Detect which cell encompasses the target text, then output its (X, Y) center coordinate. 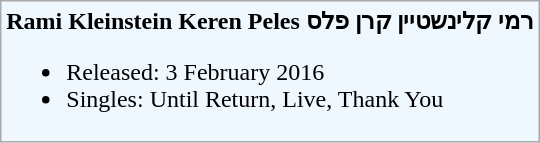
Rami Kleinstein Keren Peles רמי קלינשטיין קרן פלסReleased: 3 February 2016Singles: Until Return, Live, Thank You (270, 72)
